Determine the [X, Y] coordinate at the center of the cell enclosing the given text.  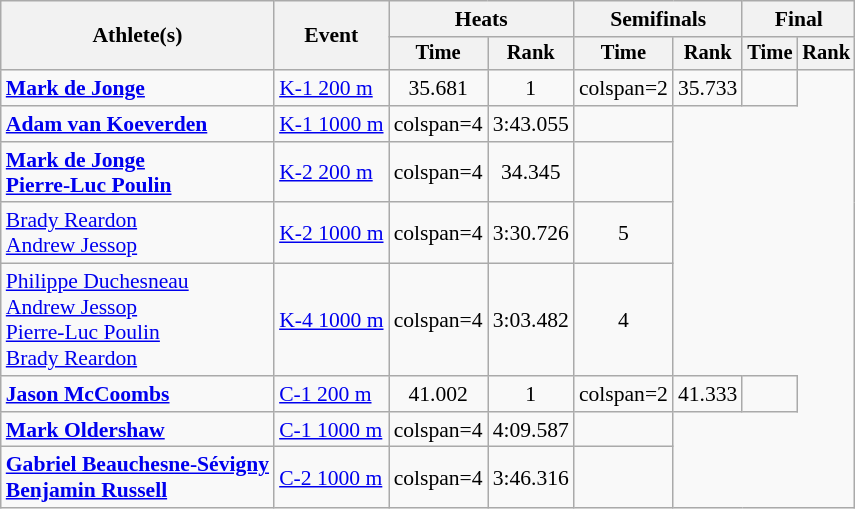
3:03.482 [531, 320]
Mark de Jonge [138, 88]
Athlete(s) [138, 36]
C-1 200 m [331, 394]
C-2 1000 m [331, 478]
Event [331, 36]
K-2 200 m [331, 172]
3:46.316 [531, 478]
C-1 1000 m [331, 430]
34.345 [531, 172]
4:09.587 [531, 430]
35.681 [438, 88]
41.002 [438, 394]
5 [624, 234]
Brady ReardonAndrew Jessop [138, 234]
K-2 1000 m [331, 234]
Adam van Koeverden [138, 124]
41.333 [708, 394]
Mark Oldershaw [138, 430]
Heats [482, 19]
3:43.055 [531, 124]
Final [798, 19]
3:30.726 [531, 234]
35.733 [708, 88]
K-1 200 m [331, 88]
Philippe DuchesneauAndrew JessopPierre-Luc PoulinBrady Reardon [138, 320]
Mark de JongePierre-Luc Poulin [138, 172]
4 [624, 320]
K-4 1000 m [331, 320]
Jason McCoombs [138, 394]
Gabriel Beauchesne-SévignyBenjamin Russell [138, 478]
K-1 1000 m [331, 124]
Semifinals [658, 19]
